Locate the cell with the specified text and output its (x, y) center coordinate. 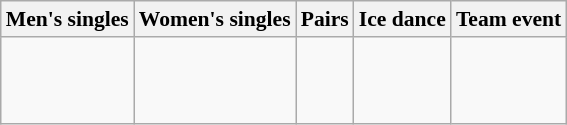
Team event (508, 19)
Women's singles (215, 19)
Ice dance (402, 19)
Men's singles (68, 19)
Pairs (325, 19)
